Search for the cell housing the specified text and yield its (X, Y) center coordinate. 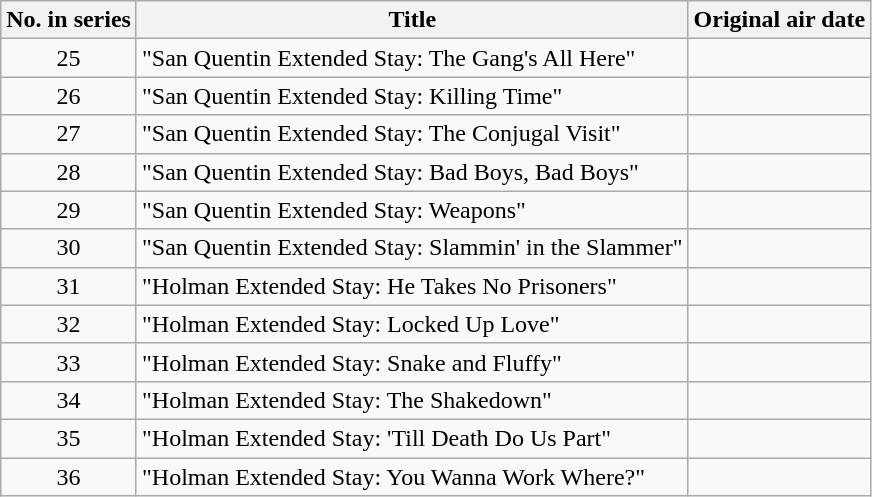
"San Quentin Extended Stay: Slammin' in the Slammer" (412, 248)
36 (69, 477)
33 (69, 362)
Title (412, 20)
28 (69, 172)
31 (69, 286)
"San Quentin Extended Stay: Killing Time" (412, 96)
"Holman Extended Stay: He Takes No Prisoners" (412, 286)
25 (69, 58)
"San Quentin Extended Stay: The Conjugal Visit" (412, 134)
34 (69, 400)
26 (69, 96)
27 (69, 134)
30 (69, 248)
"San Quentin Extended Stay: Weapons" (412, 210)
"Holman Extended Stay: 'Till Death Do Us Part" (412, 438)
Original air date (780, 20)
"San Quentin Extended Stay: Bad Boys, Bad Boys" (412, 172)
"Holman Extended Stay: Locked Up Love" (412, 324)
No. in series (69, 20)
29 (69, 210)
"Holman Extended Stay: The Shakedown" (412, 400)
32 (69, 324)
"Holman Extended Stay: Snake and Fluffy" (412, 362)
"San Quentin Extended Stay: The Gang's All Here" (412, 58)
"Holman Extended Stay: You Wanna Work Where?" (412, 477)
35 (69, 438)
